Return [X, Y] of the center of cell containing provided text 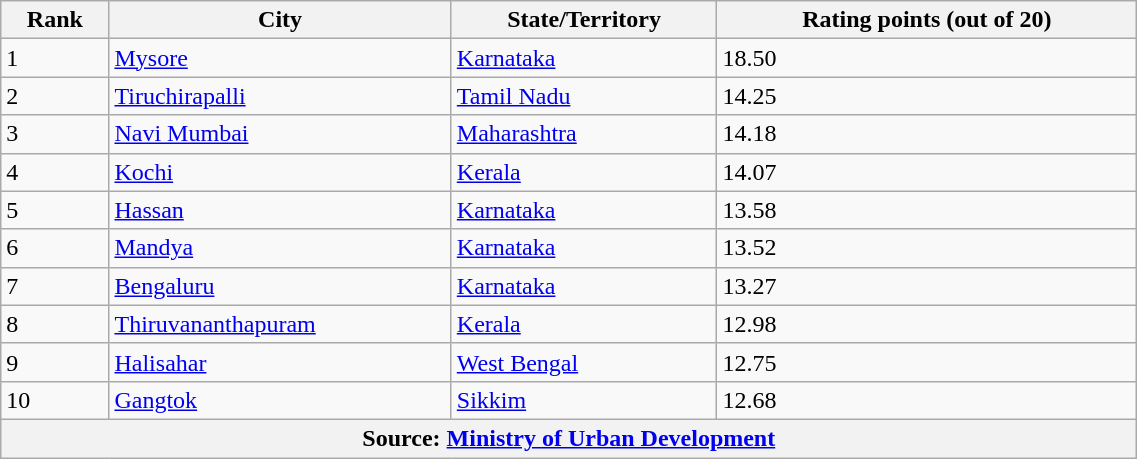
18.50 [927, 58]
9 [55, 362]
10 [55, 400]
State/Territory [584, 20]
Halisahar [280, 362]
13.58 [927, 210]
5 [55, 210]
4 [55, 172]
14.18 [927, 134]
8 [55, 324]
1 [55, 58]
Rating points (out of 20) [927, 20]
Maharashtra [584, 134]
7 [55, 286]
14.07 [927, 172]
Rank [55, 20]
Bengaluru [280, 286]
12.98 [927, 324]
West Bengal [584, 362]
12.68 [927, 400]
Source: Ministry of Urban Development [569, 438]
Mandya [280, 248]
Navi Mumbai [280, 134]
City [280, 20]
Thiruvananthapuram [280, 324]
Kochi [280, 172]
Tamil Nadu [584, 96]
3 [55, 134]
Tiruchirapalli [280, 96]
2 [55, 96]
Sikkim [584, 400]
13.27 [927, 286]
6 [55, 248]
Hassan [280, 210]
13.52 [927, 248]
Mysore [280, 58]
12.75 [927, 362]
Gangtok [280, 400]
14.25 [927, 96]
